For the text-containing cell, return its midpoint in [X, Y] coordinate format. 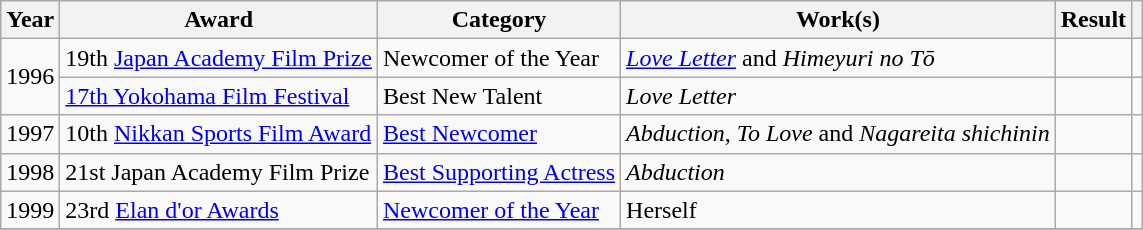
21st Japan Academy Film Prize [219, 172]
10th Nikkan Sports Film Award [219, 134]
1997 [30, 134]
Work(s) [838, 20]
Best Newcomer [500, 134]
Love Letter and Himeyuri no Tō [838, 58]
1999 [30, 210]
Herself [838, 210]
Category [500, 20]
Best New Talent [500, 96]
Award [219, 20]
23rd Elan d'or Awards [219, 210]
Love Letter [838, 96]
19th Japan Academy Film Prize [219, 58]
Abduction [838, 172]
17th Yokohama Film Festival [219, 96]
Abduction, To Love and Nagareita shichinin [838, 134]
Result [1093, 20]
Best Supporting Actress [500, 172]
1996 [30, 77]
1998 [30, 172]
Year [30, 20]
